Search for the cell housing the specified text and yield its [X, Y] center coordinate. 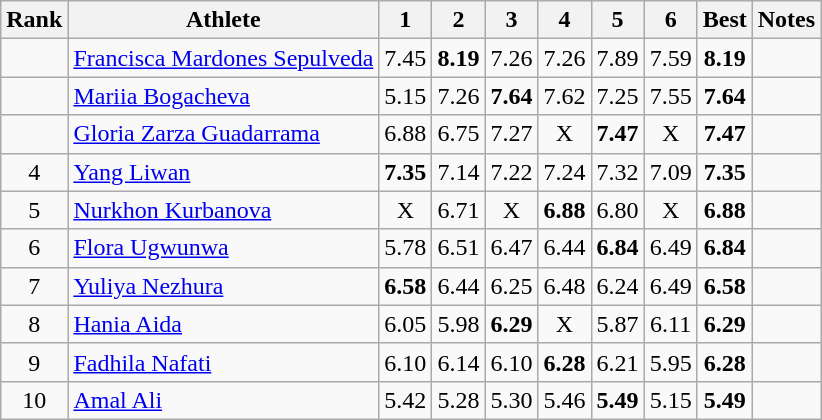
6.24 [618, 286]
6.11 [670, 324]
Fadhila Nafati [224, 362]
Rank [34, 20]
Best [724, 20]
5.42 [406, 400]
7 [34, 286]
7.62 [564, 96]
6.47 [512, 248]
5.78 [406, 248]
3 [512, 20]
7.09 [670, 172]
Gloria Zarza Guadarrama [224, 134]
1 [406, 20]
7.25 [618, 96]
Athlete [224, 20]
2 [458, 20]
7.89 [618, 58]
7.27 [512, 134]
Mariia Bogacheva [224, 96]
5.46 [564, 400]
6.05 [406, 324]
Notes [786, 20]
Amal Ali [224, 400]
6.71 [458, 210]
6.75 [458, 134]
5.30 [512, 400]
7.32 [618, 172]
7.22 [512, 172]
Nurkhon Kurbanova [224, 210]
Hania Aida [224, 324]
5.28 [458, 400]
6.51 [458, 248]
9 [34, 362]
6.21 [618, 362]
10 [34, 400]
5.87 [618, 324]
6.25 [512, 286]
5.98 [458, 324]
8 [34, 324]
Francisca Mardones Sepulveda [224, 58]
7.24 [564, 172]
6.48 [564, 286]
7.14 [458, 172]
7.59 [670, 58]
5.95 [670, 362]
7.55 [670, 96]
Flora Ugwunwa [224, 248]
6.80 [618, 210]
Yuliya Nezhura [224, 286]
7.45 [406, 58]
Yang Liwan [224, 172]
6.14 [458, 362]
